Extract the (x, y) coordinate from the center of the cell holding the provided text.  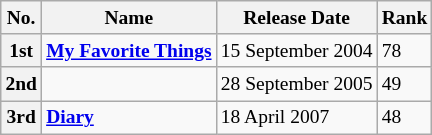
Name (128, 18)
3rd (22, 118)
78 (404, 50)
28 September 2005 (296, 84)
Rank (404, 18)
Diary (128, 118)
1st (22, 50)
2nd (22, 84)
My Favorite Things (128, 50)
49 (404, 84)
48 (404, 118)
15 September 2004 (296, 50)
18 April 2007 (296, 118)
No. (22, 18)
Release Date (296, 18)
